Locate the cell with the specified text and output its [X, Y] center coordinate. 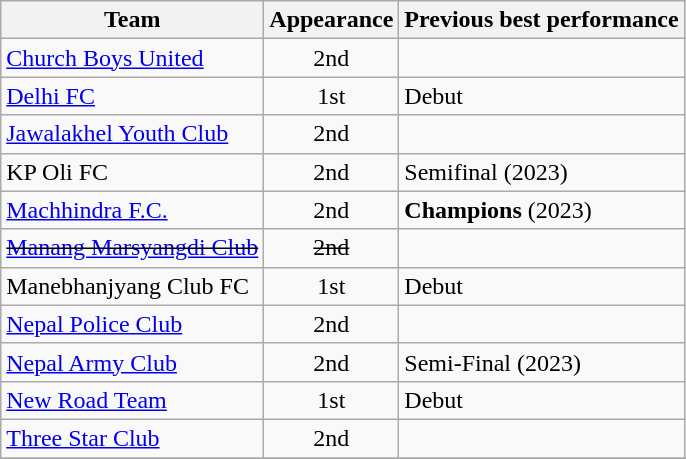
Nepal Army Club [132, 362]
Semi-Final (2023) [542, 362]
Church Boys United [132, 58]
Machhindra F.C. [132, 210]
Previous best performance [542, 20]
Champions (2023) [542, 210]
KP Oli FC [132, 172]
Three Star Club [132, 438]
Jawalakhel Youth Club [132, 134]
Delhi FC [132, 96]
Team [132, 20]
Manang Marsyangdi Club [132, 248]
Semifinal (2023) [542, 172]
New Road Team [132, 400]
Nepal Police Club [132, 324]
Manebhanjyang Club FC [132, 286]
Appearance [332, 20]
